Extract the [x, y] coordinate from the center of the cell holding the provided text.  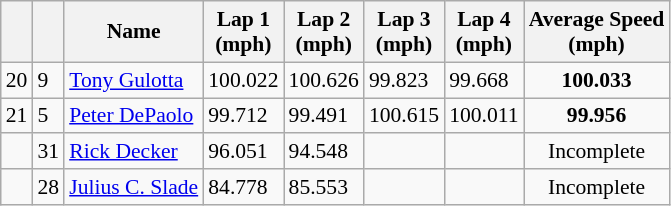
100.011 [484, 116]
99.956 [597, 116]
84.778 [243, 187]
Lap 3(mph) [404, 32]
Lap 4(mph) [484, 32]
Tony Gulotta [134, 80]
Average Speed(mph) [597, 32]
Peter DePaolo [134, 116]
100.022 [243, 80]
99.668 [484, 80]
Name [134, 32]
9 [48, 80]
Rick Decker [134, 152]
100.033 [597, 80]
85.553 [324, 187]
Lap 2(mph) [324, 32]
5 [48, 116]
99.491 [324, 116]
96.051 [243, 152]
31 [48, 152]
100.626 [324, 80]
Julius C. Slade [134, 187]
99.712 [243, 116]
94.548 [324, 152]
99.823 [404, 80]
21 [17, 116]
100.615 [404, 116]
Lap 1(mph) [243, 32]
28 [48, 187]
20 [17, 80]
